Extract the [X, Y] coordinate from the center of the cell holding the provided text.  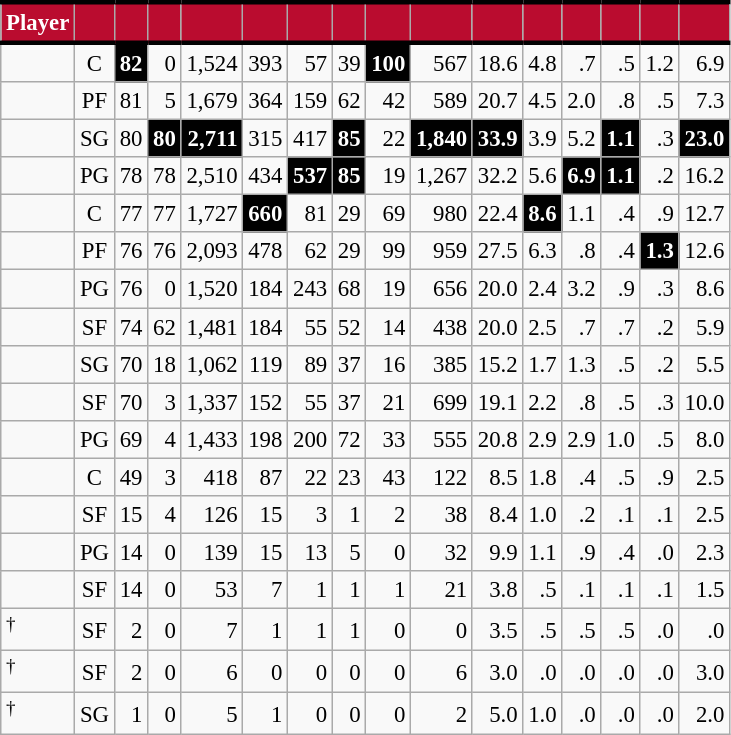
1,433 [212, 439]
1,524 [212, 62]
1,337 [212, 402]
980 [442, 214]
1.5 [704, 590]
1,520 [212, 289]
243 [310, 289]
8.4 [497, 515]
1,267 [442, 176]
15.2 [497, 364]
1.2 [660, 62]
1,481 [212, 327]
22.4 [497, 214]
57 [310, 62]
3.9 [542, 139]
82 [130, 62]
4.8 [542, 62]
33.9 [497, 139]
13 [310, 552]
100 [388, 62]
5.6 [542, 176]
20.8 [497, 439]
3.5 [497, 629]
8.0 [704, 439]
12.6 [704, 251]
198 [266, 439]
1.8 [542, 477]
2.3 [704, 552]
2,093 [212, 251]
49 [130, 477]
1,840 [442, 139]
119 [266, 364]
38 [442, 515]
126 [212, 515]
2.4 [542, 289]
10.0 [704, 402]
72 [348, 439]
200 [310, 439]
3.8 [497, 590]
1,062 [212, 364]
87 [266, 477]
364 [266, 101]
23.0 [704, 139]
417 [310, 139]
5.9 [704, 327]
152 [266, 402]
567 [442, 62]
19.1 [497, 402]
393 [266, 62]
315 [266, 139]
12.7 [704, 214]
89 [310, 364]
660 [266, 214]
42 [388, 101]
478 [266, 251]
16.2 [704, 176]
20.7 [497, 101]
3.2 [582, 289]
18.6 [497, 62]
52 [348, 327]
6.3 [542, 251]
32 [442, 552]
Player [38, 22]
699 [442, 402]
4.5 [542, 101]
5.0 [497, 714]
555 [442, 439]
9.9 [497, 552]
32.2 [497, 176]
43 [388, 477]
2.2 [542, 402]
18 [164, 364]
1,727 [212, 214]
537 [310, 176]
2,510 [212, 176]
122 [442, 477]
1,679 [212, 101]
27.5 [497, 251]
53 [212, 590]
8.5 [497, 477]
74 [130, 327]
589 [442, 101]
959 [442, 251]
418 [212, 477]
1.7 [542, 364]
99 [388, 251]
159 [310, 101]
5.2 [582, 139]
68 [348, 289]
39 [348, 62]
16 [388, 364]
434 [266, 176]
5.5 [704, 364]
23 [348, 477]
2,711 [212, 139]
33 [388, 439]
139 [212, 552]
7.3 [704, 101]
438 [442, 327]
385 [442, 364]
656 [442, 289]
